Scan for the cell matching the given text and deliver its [x, y] coordinate at center. 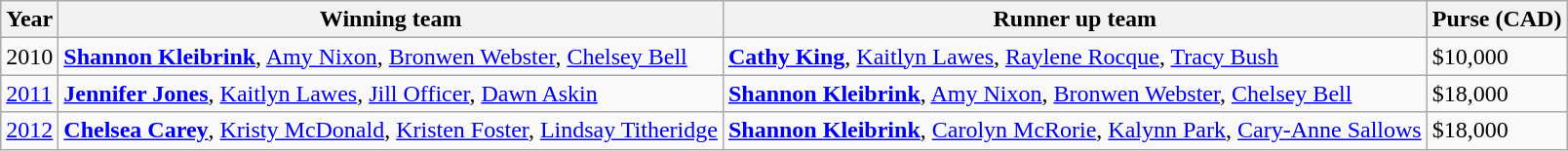
2010 [29, 57]
Cathy King, Kaitlyn Lawes, Raylene Rocque, Tracy Bush [1075, 57]
Chelsea Carey, Kristy McDonald, Kristen Foster, Lindsay Titheridge [391, 131]
Winning team [391, 19]
Year [29, 19]
Shannon Kleibrink, Carolyn McRorie, Kalynn Park, Cary-Anne Sallows [1075, 131]
Purse (CAD) [1497, 19]
Jennifer Jones, Kaitlyn Lawes, Jill Officer, Dawn Askin [391, 94]
2012 [29, 131]
2011 [29, 94]
$10,000 [1497, 57]
Runner up team [1075, 19]
